Return (X, Y) of the center of cell containing provided text 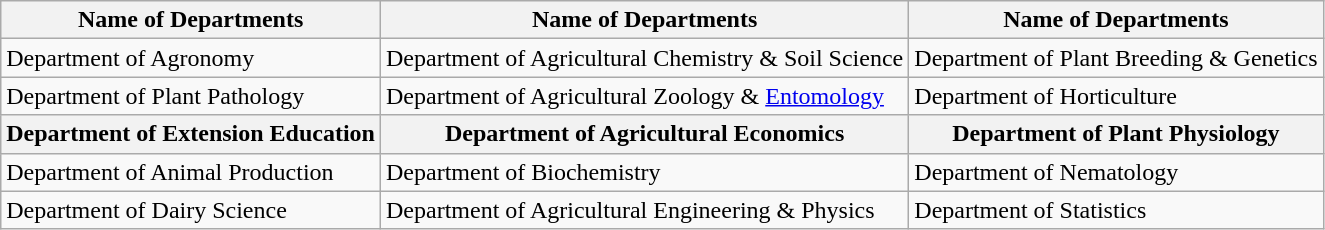
Department of Agricultural Engineering & Physics (644, 210)
Department of Plant Breeding & Genetics (1116, 58)
Department of Agricultural Chemistry & Soil Science (644, 58)
Department of Plant Pathology (191, 96)
Department of Biochemistry (644, 172)
Department of Statistics (1116, 210)
Department of Animal Production (191, 172)
Department of Agronomy (191, 58)
Department of Plant Physiology (1116, 134)
Department of Dairy Science (191, 210)
Department of Horticulture (1116, 96)
Department of Agricultural Economics (644, 134)
Department of Agricultural Zoology & Entomology (644, 96)
Department of Extension Education (191, 134)
Department of Nematology (1116, 172)
